Extract the (X, Y) coordinate from the center of the cell holding the provided text.  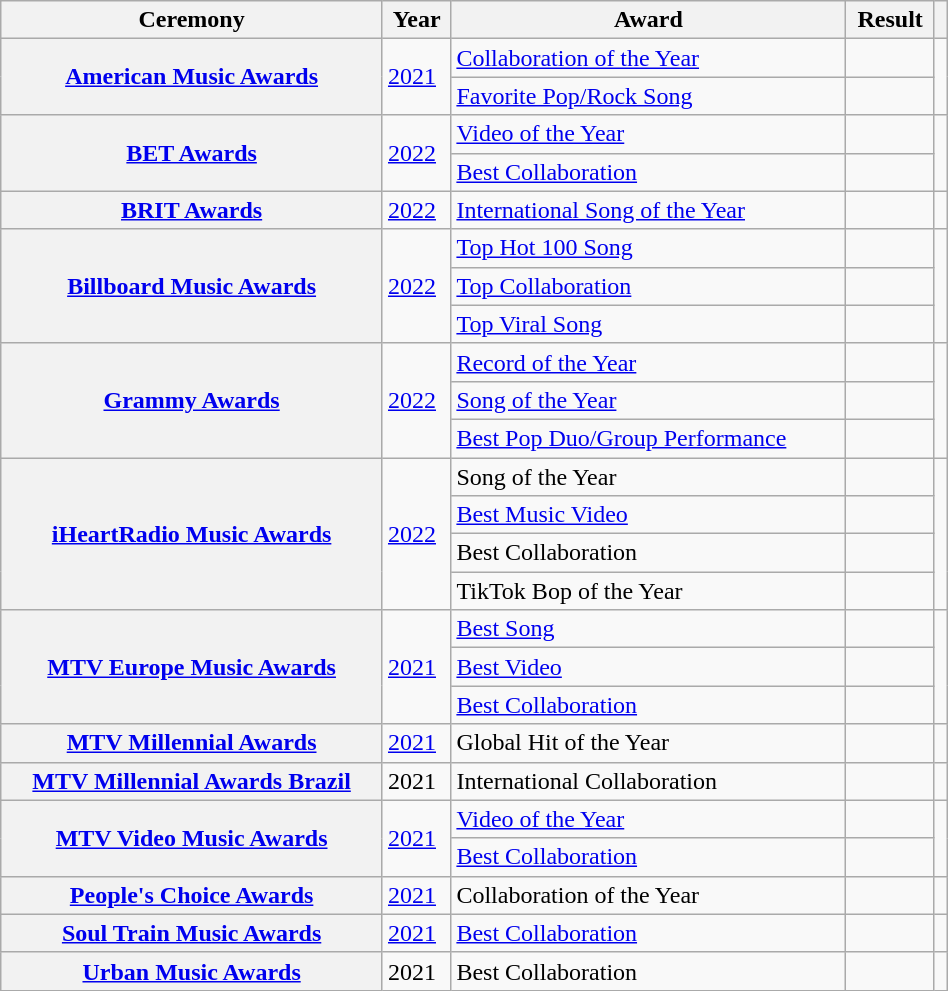
MTV Millennial Awards Brazil (192, 781)
Best Video (648, 667)
International Song of the Year (648, 210)
People's Choice Awards (192, 895)
MTV Millennial Awards (192, 743)
Global Hit of the Year (648, 743)
Top Viral Song (648, 324)
Result (890, 20)
Best Music Video (648, 515)
BRIT Awards (192, 210)
MTV Europe Music Awards (192, 667)
Grammy Awards (192, 400)
American Music Awards (192, 77)
Favorite Pop/Rock Song (648, 96)
Best Pop Duo/Group Performance (648, 438)
iHeartRadio Music Awards (192, 534)
Record of the Year (648, 362)
TikTok Bop of the Year (648, 591)
Top Collaboration (648, 286)
MTV Video Music Awards (192, 838)
Urban Music Awards (192, 971)
Ceremony (192, 20)
Best Song (648, 629)
BET Awards (192, 153)
Billboard Music Awards (192, 286)
Year (416, 20)
Award (648, 20)
Soul Train Music Awards (192, 933)
International Collaboration (648, 781)
Top Hot 100 Song (648, 248)
